Determine the [x, y] coordinate at the center of the cell enclosing the given text.  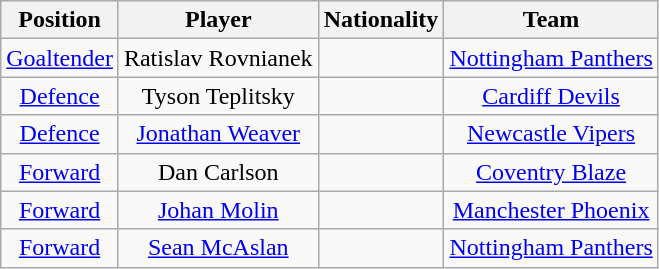
Cardiff Devils [551, 96]
Nationality [381, 20]
Newcastle Vipers [551, 134]
Manchester Phoenix [551, 210]
Sean McAslan [218, 248]
Goaltender [60, 58]
Dan Carlson [218, 172]
Player [218, 20]
Tyson Teplitsky [218, 96]
Jonathan Weaver [218, 134]
Coventry Blaze [551, 172]
Ratislav Rovnianek [218, 58]
Team [551, 20]
Johan Molin [218, 210]
Position [60, 20]
